Locate the cell with the specified text and output its [X, Y] center coordinate. 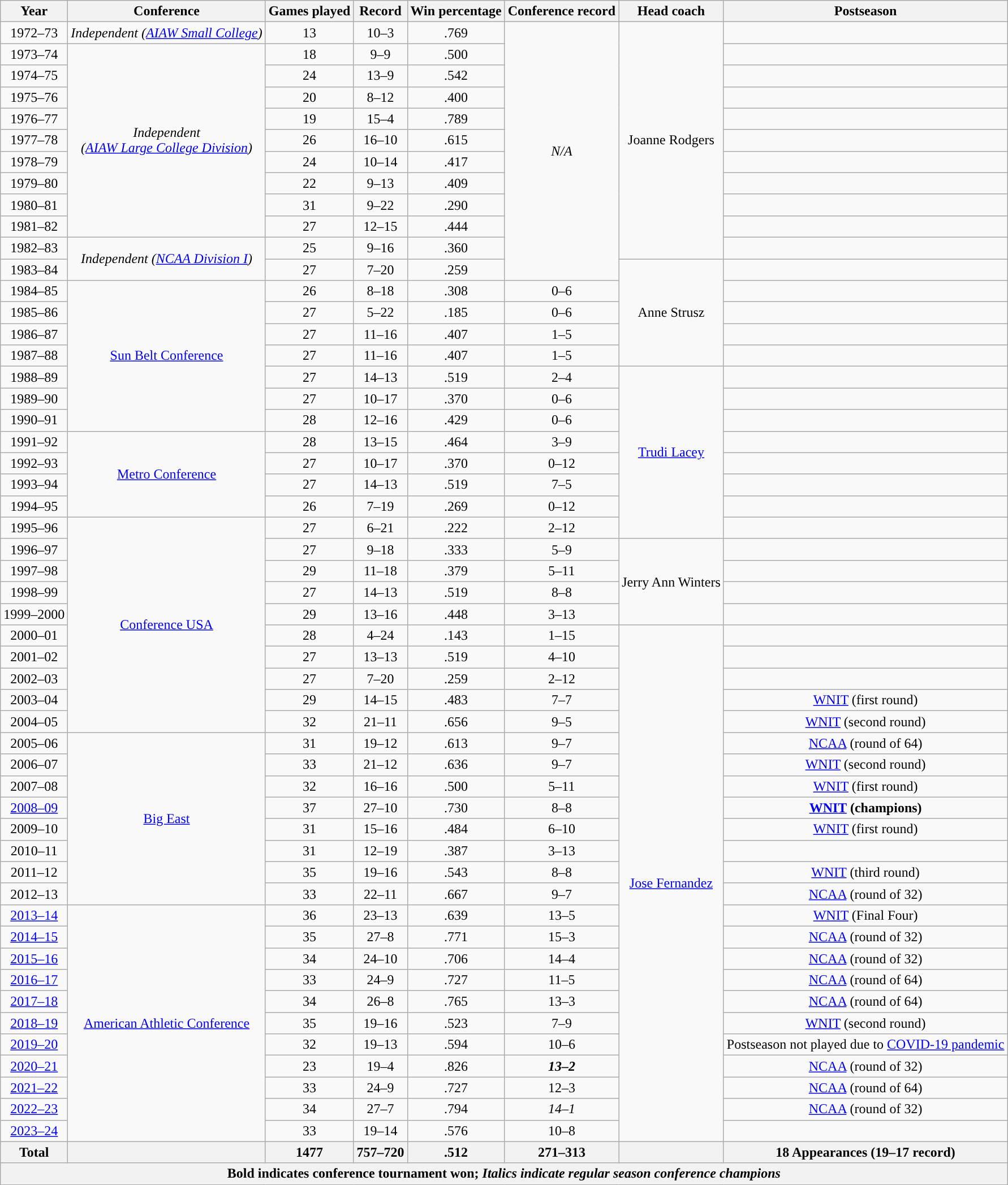
WNIT (third round) [865, 872]
.484 [456, 829]
19–12 [380, 743]
25 [309, 248]
Independent(AIAW Large College Division) [166, 140]
.429 [456, 420]
27–7 [380, 1109]
1978–79 [34, 162]
9–5 [561, 722]
.636 [456, 765]
9–22 [380, 205]
.143 [456, 636]
14–15 [380, 700]
.379 [456, 571]
.826 [456, 1066]
2016–17 [34, 980]
.523 [456, 1023]
9–18 [380, 549]
2–4 [561, 377]
Independent (NCAA Division I) [166, 258]
Postseason not played due to COVID-19 pandemic [865, 1045]
13 [309, 33]
1995–96 [34, 528]
Conference USA [166, 624]
.594 [456, 1045]
1972–73 [34, 33]
American Athletic Conference [166, 1023]
.771 [456, 937]
21–11 [380, 722]
11–18 [380, 571]
1982–83 [34, 248]
2006–07 [34, 765]
23–13 [380, 915]
2013–14 [34, 915]
1983–84 [34, 270]
.185 [456, 313]
1976–77 [34, 119]
13–15 [380, 442]
1977–78 [34, 140]
9–9 [380, 54]
1990–91 [34, 420]
1984–85 [34, 291]
.765 [456, 1002]
13–9 [380, 76]
Joanne Rodgers [671, 140]
.667 [456, 894]
2020–21 [34, 1066]
Metro Conference [166, 474]
.464 [456, 442]
1993–94 [34, 485]
Record [380, 11]
271–313 [561, 1152]
36 [309, 915]
1991–92 [34, 442]
6–10 [561, 829]
15–16 [380, 829]
1975–76 [34, 97]
2015–16 [34, 959]
Independent (AIAW Small College) [166, 33]
1987–88 [34, 356]
13–16 [380, 614]
1999–2000 [34, 614]
10–14 [380, 162]
24–10 [380, 959]
WNIT (Final Four) [865, 915]
2023–24 [34, 1131]
15–3 [561, 937]
1985–86 [34, 313]
19–4 [380, 1066]
11–5 [561, 980]
Total [34, 1152]
1–15 [561, 636]
.656 [456, 722]
.543 [456, 872]
7–19 [380, 506]
7–7 [561, 700]
Win percentage [456, 11]
3–9 [561, 442]
9–13 [380, 183]
WNIT (champions) [865, 808]
.333 [456, 549]
16–16 [380, 786]
Trudi Lacey [671, 453]
.387 [456, 851]
9–16 [380, 248]
.730 [456, 808]
2011–12 [34, 872]
1981–82 [34, 226]
1979–80 [34, 183]
.769 [456, 33]
.576 [456, 1131]
21–12 [380, 765]
5–9 [561, 549]
Year [34, 11]
.360 [456, 248]
.615 [456, 140]
2007–08 [34, 786]
Head coach [671, 11]
1988–89 [34, 377]
10–8 [561, 1131]
.639 [456, 915]
1992–93 [34, 463]
2021–22 [34, 1088]
1974–75 [34, 76]
1997–98 [34, 571]
2009–10 [34, 829]
.448 [456, 614]
1998–99 [34, 592]
2001–02 [34, 657]
18 [309, 54]
Games played [309, 11]
.290 [456, 205]
19–14 [380, 1131]
1989–90 [34, 399]
2000–01 [34, 636]
.706 [456, 959]
19 [309, 119]
2010–11 [34, 851]
.222 [456, 528]
1994–95 [34, 506]
.417 [456, 162]
Jerry Ann Winters [671, 581]
Conference record [561, 11]
2004–05 [34, 722]
6–21 [380, 528]
2008–09 [34, 808]
2005–06 [34, 743]
5–22 [380, 313]
2022–23 [34, 1109]
.789 [456, 119]
22–11 [380, 894]
Conference [166, 11]
13–2 [561, 1066]
2019–20 [34, 1045]
.400 [456, 97]
18 Appearances (19–17 record) [865, 1152]
10–3 [380, 33]
13–3 [561, 1002]
12–3 [561, 1088]
37 [309, 808]
8–12 [380, 97]
1477 [309, 1152]
.269 [456, 506]
20 [309, 97]
Sun Belt Conference [166, 356]
.794 [456, 1109]
Anne Strusz [671, 313]
.308 [456, 291]
22 [309, 183]
7–5 [561, 485]
8–18 [380, 291]
16–10 [380, 140]
12–15 [380, 226]
1996–97 [34, 549]
.483 [456, 700]
14–1 [561, 1109]
27–8 [380, 937]
.444 [456, 226]
2012–13 [34, 894]
26–8 [380, 1002]
10–6 [561, 1045]
2003–04 [34, 700]
.542 [456, 76]
2002–03 [34, 679]
.409 [456, 183]
Big East [166, 818]
1973–74 [34, 54]
N/A [561, 152]
1980–81 [34, 205]
1986–87 [34, 334]
13–5 [561, 915]
Jose Fernandez [671, 884]
Bold indicates conference tournament won; Italics indicate regular season conference champions [504, 1174]
.512 [456, 1152]
7–9 [561, 1023]
.613 [456, 743]
2017–18 [34, 1002]
12–19 [380, 851]
13–13 [380, 657]
4–10 [561, 657]
2018–19 [34, 1023]
4–24 [380, 636]
2014–15 [34, 937]
15–4 [380, 119]
19–13 [380, 1045]
12–16 [380, 420]
757–720 [380, 1152]
27–10 [380, 808]
23 [309, 1066]
14–4 [561, 959]
Postseason [865, 11]
